Output the [X, Y] coordinate of the center of the cell containing the given text.  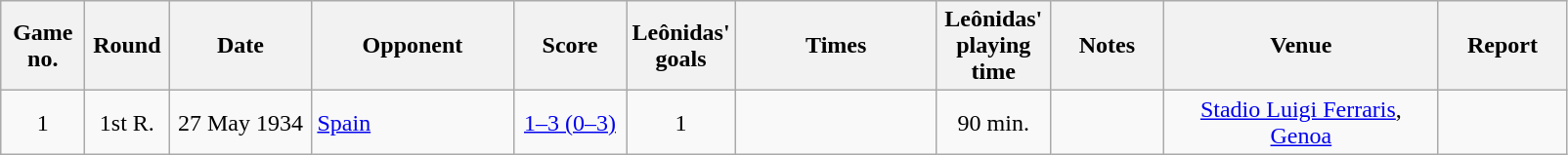
Venue [1300, 46]
Round [127, 46]
90 min. [993, 123]
Times [836, 46]
Stadio Luigi Ferraris, Genoa [1300, 123]
Leônidas' goals [680, 46]
Notes [1107, 46]
Spain [413, 123]
1st R. [127, 123]
Score [570, 46]
1–3 (0–3) [570, 123]
Report [1502, 46]
Opponent [413, 46]
Leônidas' playing time [993, 46]
Date [240, 46]
Game no. [43, 46]
27 May 1934 [240, 123]
